Find where the given text appears and provide that cell's center as [x, y] coordinate. 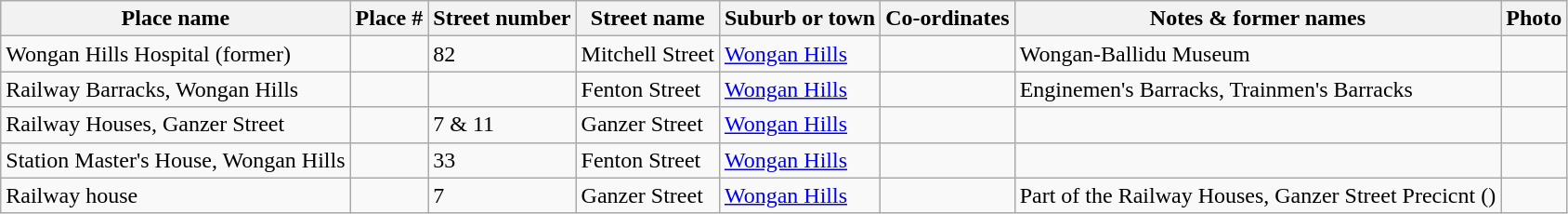
Notes & former names [1258, 19]
82 [502, 54]
Wongan Hills Hospital (former) [176, 54]
Mitchell Street [647, 54]
Co-ordinates [947, 19]
Railway house [176, 195]
Railway Barracks, Wongan Hills [176, 89]
Street name [647, 19]
Part of the Railway Houses, Ganzer Street Precicnt () [1258, 195]
Wongan-Ballidu Museum [1258, 54]
Place # [389, 19]
Suburb or town [799, 19]
Place name [176, 19]
7 [502, 195]
Enginemen's Barracks, Trainmen's Barracks [1258, 89]
Street number [502, 19]
Photo [1535, 19]
7 & 11 [502, 125]
Railway Houses, Ganzer Street [176, 125]
33 [502, 160]
Station Master's House, Wongan Hills [176, 160]
